Provide the (X, Y) coordinate of the cell's center where the given text is located.  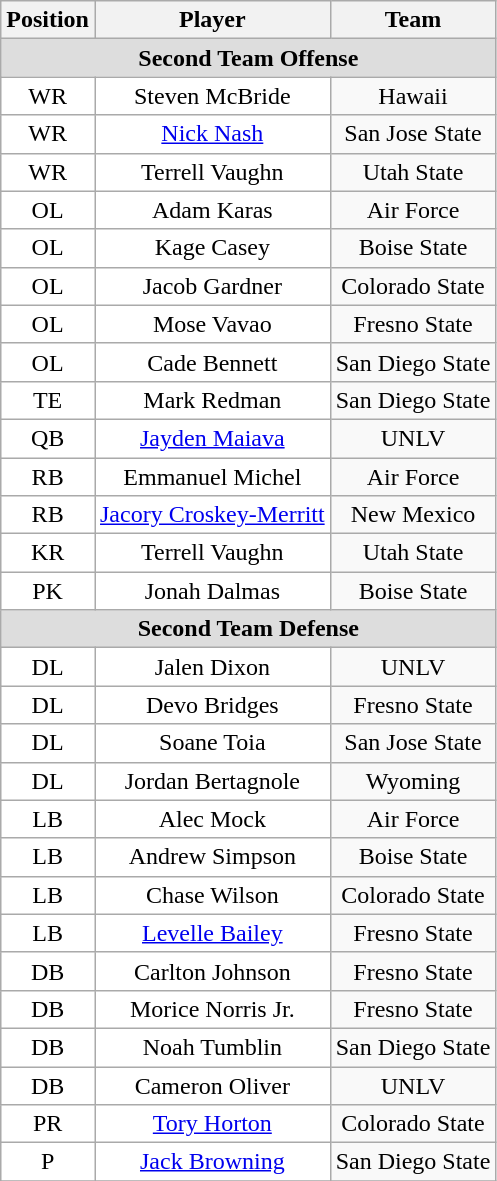
PR (48, 1124)
New Mexico (413, 515)
Mose Vavao (212, 324)
PK (48, 591)
Jacory Croskey-Merritt (212, 515)
Emmanuel Michel (212, 477)
Jalen Dixon (212, 667)
Jack Browning (212, 1162)
Team (413, 20)
Nick Nash (212, 134)
Andrew Simpson (212, 857)
Carlton Johnson (212, 971)
Tory Horton (212, 1124)
Player (212, 20)
Adam Karas (212, 210)
Kage Casey (212, 248)
Alec Mock (212, 819)
KR (48, 553)
Hawaii (413, 96)
TE (48, 400)
Steven McBride (212, 96)
P (48, 1162)
Cameron Oliver (212, 1085)
Jonah Dalmas (212, 591)
Jacob Gardner (212, 286)
QB (48, 438)
Soane Toia (212, 743)
Jayden Maiava (212, 438)
Wyoming (413, 781)
Levelle Bailey (212, 933)
Second Team Offense (248, 58)
Second Team Defense (248, 629)
Noah Tumblin (212, 1047)
Devo Bridges (212, 705)
Cade Bennett (212, 362)
Chase Wilson (212, 895)
Mark Redman (212, 400)
Jordan Bertagnole (212, 781)
Morice Norris Jr. (212, 1009)
Position (48, 20)
